Detect which cell encompasses the target text, then output its [X, Y] center coordinate. 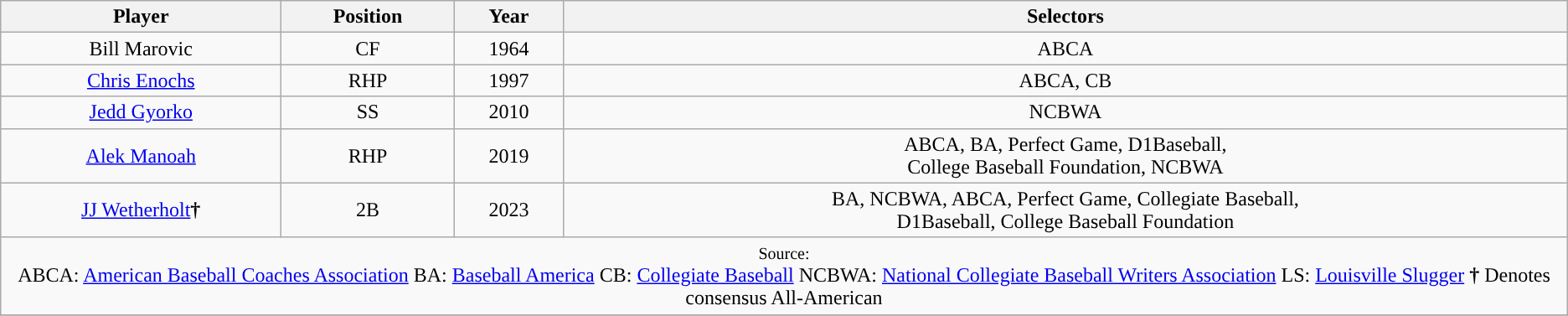
Bill Marovic [141, 49]
BA, NCBWA, ABCA, Perfect Game, Collegiate Baseball, D1Baseball, College Baseball Foundation [1065, 210]
NCBWA [1065, 112]
JJ Wetherholt† [141, 210]
2010 [508, 112]
ABCA, CB [1065, 80]
CF [369, 49]
2019 [508, 156]
2023 [508, 210]
Selectors [1065, 17]
Jedd Gyorko [141, 112]
Alek Manoah [141, 156]
Position [369, 17]
Chris Enochs [141, 80]
Year [508, 17]
2B [369, 210]
ABCA [1065, 49]
SS [369, 112]
Player [141, 17]
1997 [508, 80]
1964 [508, 49]
ABCA, BA, Perfect Game, D1Baseball, College Baseball Foundation, NCBWA [1065, 156]
